Pinpoint the cell where the given text exists, returning its [x, y] midpoint coordinate. 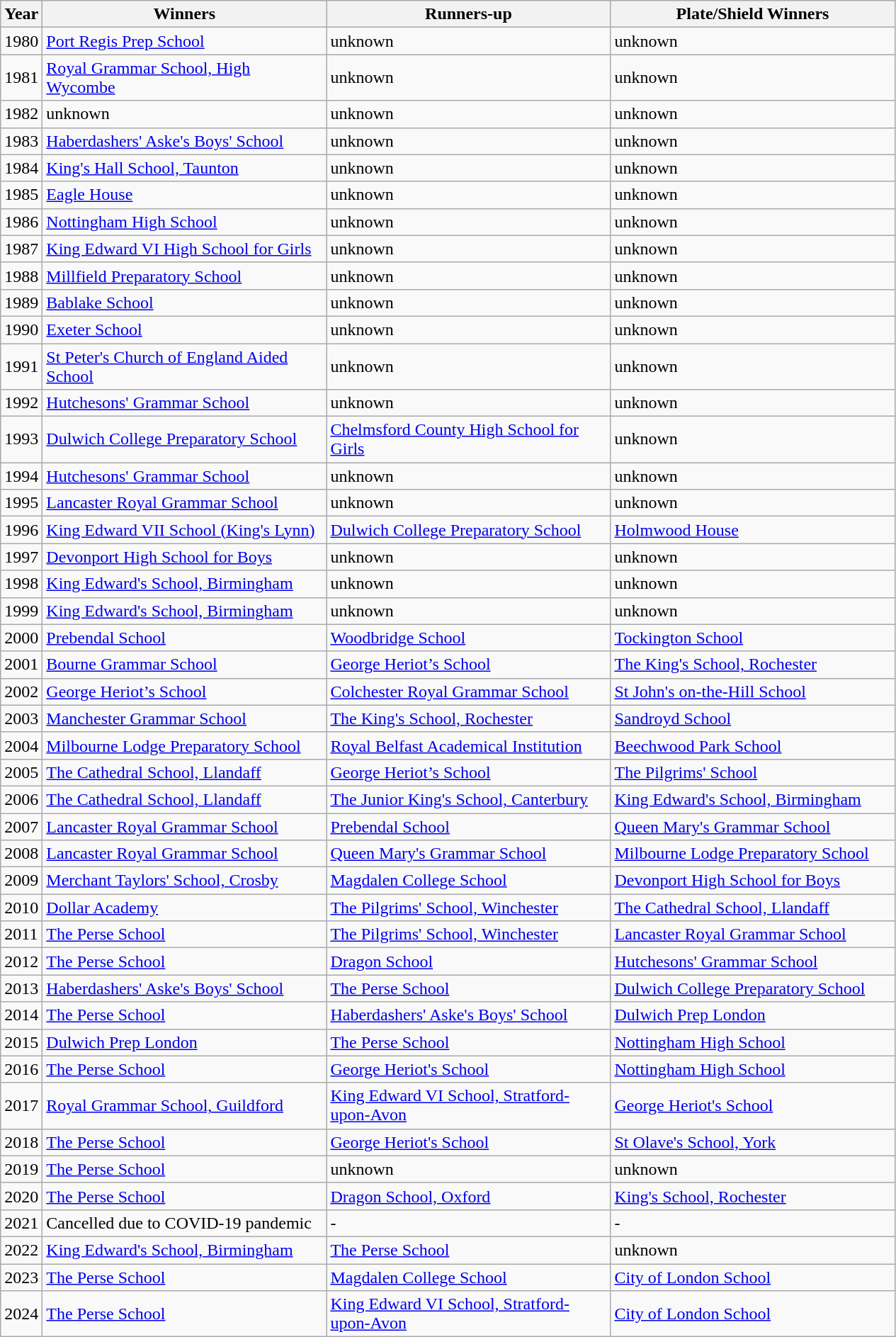
Winners [184, 14]
1985 [21, 195]
Chelmsford County High School for Girls [469, 439]
Eagle House [184, 195]
The Pilgrims' School [752, 772]
Year [21, 14]
Port Regis Prep School [184, 41]
1997 [21, 557]
2011 [21, 935]
2017 [21, 1105]
1995 [21, 503]
2003 [21, 718]
2021 [21, 1223]
2018 [21, 1142]
Dragon School [469, 961]
St Olave's School, York [752, 1142]
2005 [21, 772]
2022 [21, 1250]
St Peter's Church of England Aided School [184, 366]
1980 [21, 41]
1983 [21, 141]
1986 [21, 222]
2014 [21, 1015]
2012 [21, 961]
2015 [21, 1042]
2001 [21, 665]
The Junior King's School, Canterbury [469, 799]
Millfield Preparatory School [184, 276]
2002 [21, 692]
1981 [21, 78]
Bablake School [184, 303]
King Edward VI High School for Girls [184, 249]
2007 [21, 827]
2019 [21, 1169]
Runners-up [469, 14]
Merchant Taylors' School, Crosby [184, 881]
Woodbridge School [469, 638]
1984 [21, 168]
2023 [21, 1277]
Bourne Grammar School [184, 665]
2016 [21, 1069]
2009 [21, 881]
Colchester Royal Grammar School [469, 692]
Plate/Shield Winners [752, 14]
Royal Belfast Academical Institution [469, 745]
Cancelled due to COVID-19 pandemic [184, 1223]
1988 [21, 276]
1999 [21, 611]
2006 [21, 799]
Royal Grammar School, High Wycombe [184, 78]
2024 [21, 1314]
King's School, Rochester [752, 1196]
Manchester Grammar School [184, 718]
1987 [21, 249]
1991 [21, 366]
Dollar Academy [184, 908]
1996 [21, 530]
2000 [21, 638]
Tockington School [752, 638]
2010 [21, 908]
1989 [21, 303]
1982 [21, 114]
Exeter School [184, 329]
1992 [21, 403]
2020 [21, 1196]
2004 [21, 745]
Royal Grammar School, Guildford [184, 1105]
King Edward VII School (King's Lynn) [184, 530]
Holmwood House [752, 530]
King's Hall School, Taunton [184, 168]
2008 [21, 854]
1990 [21, 329]
St John's on-the-Hill School [752, 692]
Beechwood Park School [752, 745]
2013 [21, 988]
1998 [21, 584]
1994 [21, 476]
Sandroyd School [752, 718]
Dragon School, Oxford [469, 1196]
1993 [21, 439]
